Provide the [x, y] coordinate of the cell's center where the given text is located.  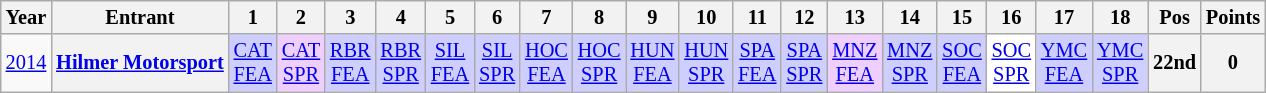
HUNFEA [653, 63]
SILFEA [450, 63]
12 [804, 17]
Hilmer Motorsport [140, 63]
7 [546, 17]
MNZFEA [854, 63]
SOCFEA [962, 63]
SOCSPR [1012, 63]
RBRFEA [350, 63]
CATFEA [253, 63]
18 [1120, 17]
HOCFEA [546, 63]
Entrant [140, 17]
10 [706, 17]
22nd [1174, 63]
13 [854, 17]
5 [450, 17]
14 [910, 17]
Pos [1174, 17]
16 [1012, 17]
3 [350, 17]
YMCSPR [1120, 63]
8 [600, 17]
0 [1233, 63]
Year [26, 17]
2014 [26, 63]
2 [301, 17]
HUNSPR [706, 63]
SPAFEA [757, 63]
RBRSPR [400, 63]
SPASPR [804, 63]
MNZSPR [910, 63]
YMCFEA [1064, 63]
15 [962, 17]
1 [253, 17]
11 [757, 17]
HOCSPR [600, 63]
9 [653, 17]
17 [1064, 17]
Points [1233, 17]
6 [497, 17]
SILSPR [497, 63]
CATSPR [301, 63]
4 [400, 17]
